Return (x, y) of the center of cell containing provided text 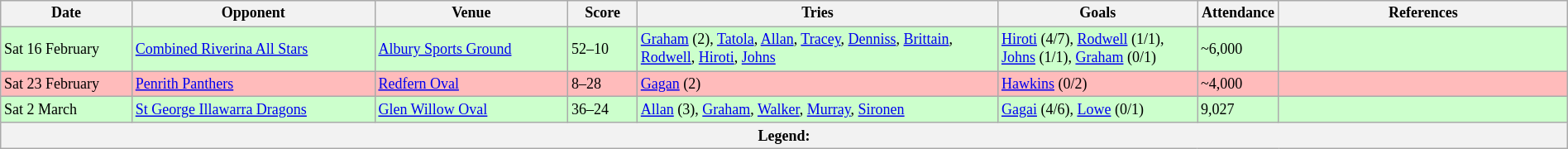
Tries (817, 13)
Redfern Oval (471, 84)
Venue (471, 13)
Date (66, 13)
Gagan (2) (817, 84)
9,027 (1239, 109)
References (1422, 13)
Score (603, 13)
Attendance (1239, 13)
Opponent (253, 13)
Graham (2), Tatola, Allan, Tracey, Denniss, Brittain, Rodwell, Hiroti, Johns (817, 49)
Sat 16 February (66, 49)
St George Illawarra Dragons (253, 109)
Penrith Panthers (253, 84)
Allan (3), Graham, Walker, Murray, Sironen (817, 109)
Combined Riverina All Stars (253, 49)
Goals (1098, 13)
Hawkins (0/2) (1098, 84)
Sat 23 February (66, 84)
Hiroti (4/7), Rodwell (1/1),Johns (1/1), Graham (0/1) (1098, 49)
~4,000 (1239, 84)
8–28 (603, 84)
Gagai (4/6), Lowe (0/1) (1098, 109)
52–10 (603, 49)
36–24 (603, 109)
Sat 2 March (66, 109)
Albury Sports Ground (471, 49)
Legend: (784, 136)
~6,000 (1239, 49)
Glen Willow Oval (471, 109)
